Scan for the cell matching the given text and deliver its (x, y) coordinate at center. 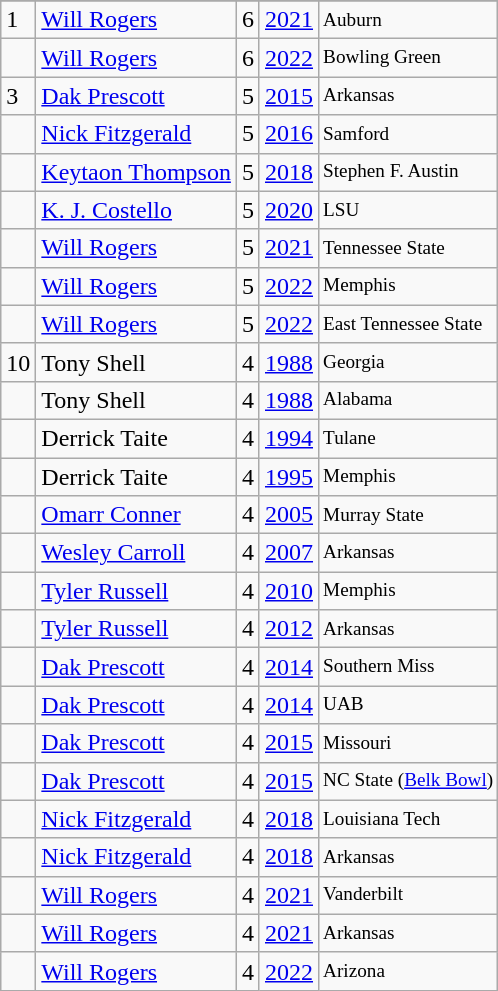
K. J. Costello (136, 210)
2010 (288, 591)
2012 (288, 629)
Alabama (408, 400)
Missouri (408, 743)
3 (18, 96)
Georgia (408, 362)
Keytaon Thompson (136, 172)
Vanderbilt (408, 895)
10 (18, 362)
LSU (408, 210)
2005 (288, 515)
Tennessee State (408, 248)
Auburn (408, 20)
1994 (288, 438)
1995 (288, 477)
Omarr Conner (136, 515)
2007 (288, 553)
Stephen F. Austin (408, 172)
Samford (408, 134)
NC State (Belk Bowl) (408, 781)
Murray State (408, 515)
Louisiana Tech (408, 819)
Southern Miss (408, 667)
East Tennessee State (408, 324)
2016 (288, 134)
UAB (408, 705)
Wesley Carroll (136, 553)
2020 (288, 210)
Tulane (408, 438)
Arizona (408, 971)
Bowling Green (408, 58)
1 (18, 20)
